Locate the cell with the specified text and output its [X, Y] center coordinate. 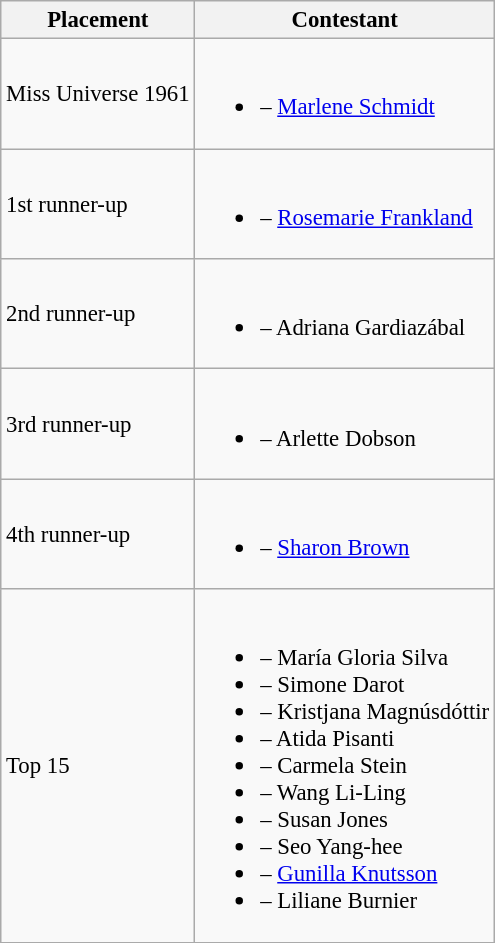
4th runner-up [98, 534]
2nd runner-up [98, 314]
– Rosemarie Frankland [345, 204]
Miss Universe 1961 [98, 94]
Contestant [345, 20]
– Marlene Schmidt [345, 94]
– Adriana Gardiazábal [345, 314]
– Arlette Dobson [345, 424]
1st runner-up [98, 204]
Placement [98, 20]
3rd runner-up [98, 424]
Top 15 [98, 766]
– Sharon Brown [345, 534]
